Capture the cell that displays the provided text and extract its (X, Y) central coordinate. 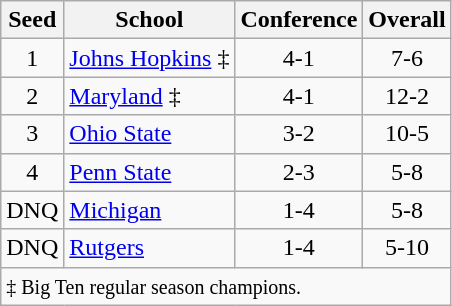
Rutgers (150, 248)
2 (32, 96)
Seed (32, 20)
12-2 (407, 96)
Conference (299, 20)
10-5 (407, 134)
Ohio State (150, 134)
Johns Hopkins ‡ (150, 58)
3 (32, 134)
School (150, 20)
‡ Big Ten regular season champions. (226, 286)
3-2 (299, 134)
Michigan (150, 210)
7-6 (407, 58)
1 (32, 58)
Penn State (150, 172)
2-3 (299, 172)
Maryland ‡ (150, 96)
5-10 (407, 248)
Overall (407, 20)
4 (32, 172)
